For the text-containing cell, return its midpoint in (X, Y) coordinate format. 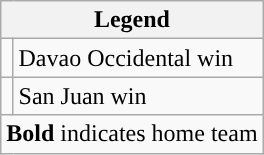
San Juan win (138, 96)
Legend (132, 20)
Davao Occidental win (138, 58)
Bold indicates home team (132, 134)
